Pinpoint the cell where the given text exists, returning its (x, y) midpoint coordinate. 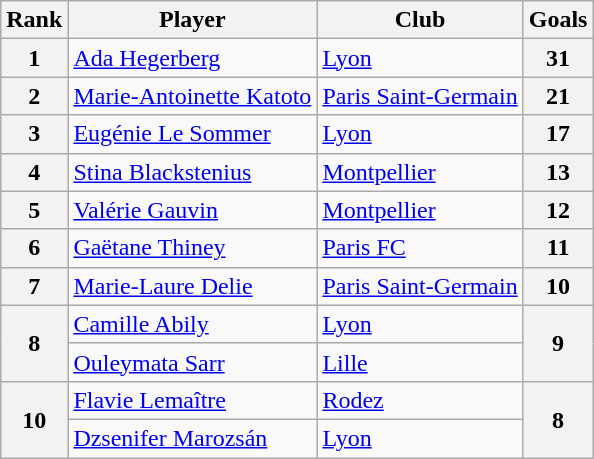
Goals (558, 20)
Club (420, 20)
4 (34, 172)
21 (558, 96)
Ada Hegerberg (192, 58)
Rank (34, 20)
5 (34, 210)
6 (34, 248)
12 (558, 210)
3 (34, 134)
Marie-Laure Delie (192, 286)
Camille Abily (192, 324)
Stina Blackstenius (192, 172)
Lille (420, 362)
2 (34, 96)
Dzsenifer Marozsán (192, 438)
Player (192, 20)
7 (34, 286)
Marie-Antoinette Katoto (192, 96)
Gaëtane Thiney (192, 248)
13 (558, 172)
Valérie Gauvin (192, 210)
Eugénie Le Sommer (192, 134)
11 (558, 248)
Rodez (420, 400)
9 (558, 343)
Paris FC (420, 248)
31 (558, 58)
17 (558, 134)
Flavie Lemaître (192, 400)
Ouleymata Sarr (192, 362)
1 (34, 58)
